For the text-containing cell, return its midpoint in [X, Y] coordinate format. 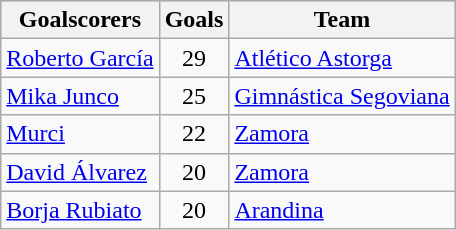
Goalscorers [80, 20]
Murci [80, 134]
Mika Junco [80, 96]
David Álvarez [80, 172]
Arandina [342, 210]
Gimnástica Segoviana [342, 96]
22 [194, 134]
Team [342, 20]
Atlético Astorga [342, 58]
Borja Rubiato [80, 210]
29 [194, 58]
Goals [194, 20]
Roberto García [80, 58]
25 [194, 96]
